Output the (x, y) coordinate of the center of the cell containing the given text.  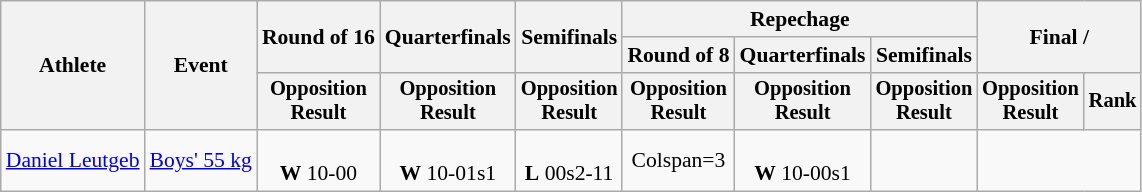
Colspan=3 (678, 160)
Daniel Leutgeb (73, 160)
Rank (1113, 101)
Athlete (73, 66)
L 00s2-11 (570, 160)
Final / (1059, 36)
Boys' 55 kg (201, 160)
Round of 16 (318, 36)
Event (201, 66)
Round of 8 (678, 55)
Repechage (800, 19)
W 10-00s1 (803, 160)
W 10-00 (318, 160)
W 10-01s1 (448, 160)
